Pinpoint the cell where the given text exists, returning its [X, Y] midpoint coordinate. 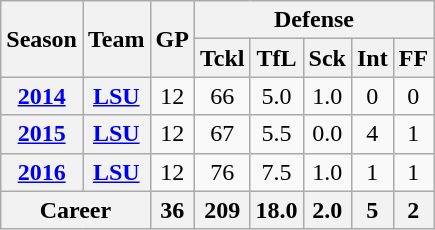
Defense [314, 20]
209 [222, 210]
5 [372, 210]
FF [413, 58]
Team [116, 39]
76 [222, 172]
GP [172, 39]
Career [76, 210]
5.5 [276, 134]
2016 [42, 172]
2014 [42, 96]
4 [372, 134]
Tckl [222, 58]
2.0 [327, 210]
Sck [327, 58]
66 [222, 96]
7.5 [276, 172]
TfL [276, 58]
5.0 [276, 96]
67 [222, 134]
2015 [42, 134]
Int [372, 58]
Season [42, 39]
18.0 [276, 210]
36 [172, 210]
2 [413, 210]
0.0 [327, 134]
